Extract the [X, Y] coordinate from the center of the cell holding the provided text.  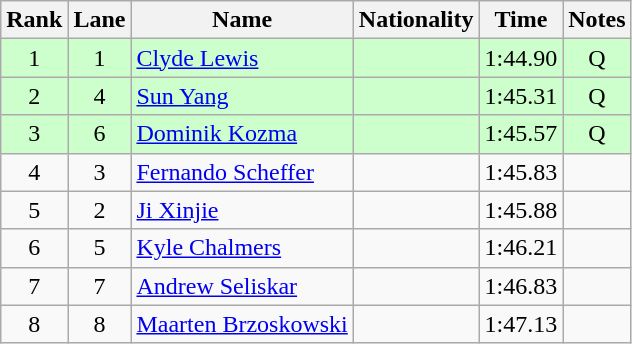
Notes [597, 20]
1:47.13 [521, 324]
Ji Xinjie [242, 210]
1:46.83 [521, 286]
Maarten Brzoskowski [242, 324]
Time [521, 20]
Name [242, 20]
1:45.57 [521, 134]
Lane [100, 20]
1:45.83 [521, 172]
Andrew Seliskar [242, 286]
Nationality [416, 20]
1:44.90 [521, 58]
1:46.21 [521, 248]
Kyle Chalmers [242, 248]
Clyde Lewis [242, 58]
Sun Yang [242, 96]
1:45.31 [521, 96]
Rank [34, 20]
Dominik Kozma [242, 134]
Fernando Scheffer [242, 172]
1:45.88 [521, 210]
